Search for the cell housing the specified text and yield its (X, Y) center coordinate. 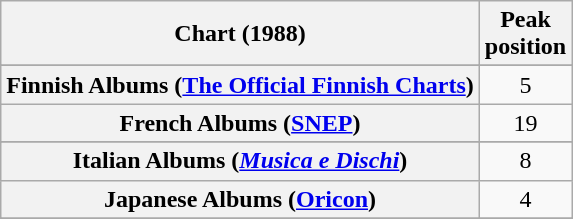
Italian Albums (Musica e Dischi) (240, 161)
Chart (1988) (240, 34)
19 (525, 123)
Finnish Albums (The Official Finnish Charts) (240, 85)
8 (525, 161)
4 (525, 199)
5 (525, 85)
Japanese Albums (Oricon) (240, 199)
French Albums (SNEP) (240, 123)
Peakposition (525, 34)
